Provide the [x, y] coordinate of the cell's center where the given text is located.  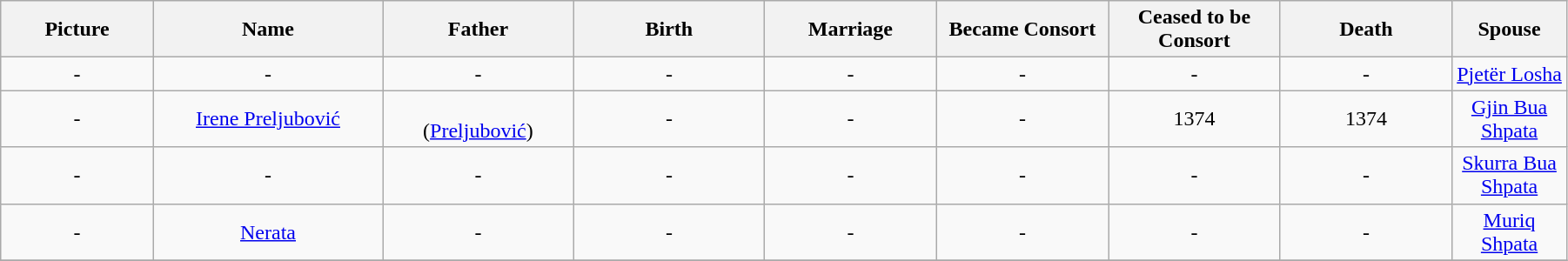
Name [268, 30]
Muriq Shpata [1510, 231]
Spouse [1510, 30]
Pjetër Losha [1510, 74]
(Preljubović) [479, 118]
Death [1366, 30]
Gjin Bua Shpata [1510, 118]
Nerata [268, 231]
Birth [668, 30]
Ceased to be Consort [1195, 30]
Father [479, 30]
Became Consort [1022, 30]
Irene Preljubović [268, 118]
Picture [77, 30]
Marriage [851, 30]
Skurra Bua Shpata [1510, 176]
